Scan for the cell matching the given text and deliver its [x, y] coordinate at center. 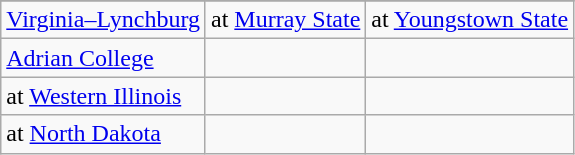
at Murray State [285, 20]
at North Dakota [104, 134]
at Western Illinois [104, 96]
Virginia–Lynchburg [104, 20]
at Youngstown State [470, 20]
Adrian College [104, 58]
